Scan for the cell matching the given text and deliver its [X, Y] coordinate at center. 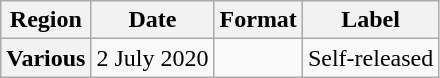
Format [258, 20]
Self-released [370, 58]
Label [370, 20]
Date [152, 20]
Region [46, 20]
2 July 2020 [152, 58]
Various [46, 58]
